Scan for the cell matching the given text and deliver its (X, Y) coordinate at center. 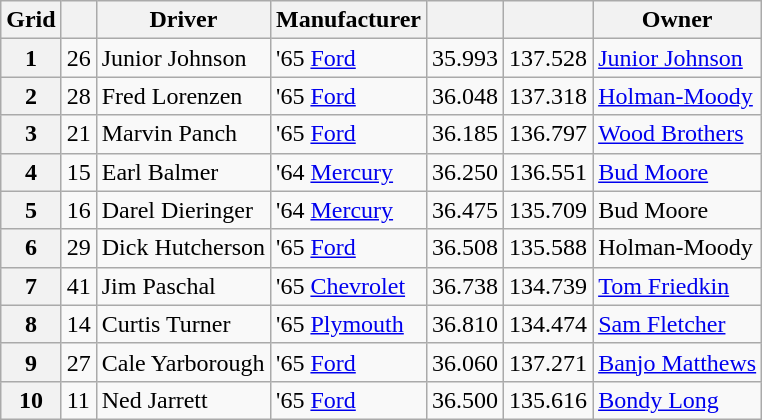
Marvin Panch (183, 134)
14 (78, 324)
Owner (678, 20)
4 (31, 172)
134.739 (548, 286)
1 (31, 58)
Cale Yarborough (183, 362)
Grid (31, 20)
136.797 (548, 134)
9 (31, 362)
8 (31, 324)
21 (78, 134)
36.185 (464, 134)
Banjo Matthews (678, 362)
36.250 (464, 172)
35.993 (464, 58)
Wood Brothers (678, 134)
36.738 (464, 286)
137.271 (548, 362)
136.551 (548, 172)
137.318 (548, 96)
15 (78, 172)
41 (78, 286)
Curtis Turner (183, 324)
Tom Friedkin (678, 286)
7 (31, 286)
Driver (183, 20)
27 (78, 362)
28 (78, 96)
'65 Chevrolet (349, 286)
26 (78, 58)
Jim Paschal (183, 286)
36.048 (464, 96)
134.474 (548, 324)
10 (31, 400)
36.500 (464, 400)
29 (78, 248)
36.060 (464, 362)
137.528 (548, 58)
36.810 (464, 324)
2 (31, 96)
36.475 (464, 210)
3 (31, 134)
135.616 (548, 400)
11 (78, 400)
135.709 (548, 210)
Earl Balmer (183, 172)
'65 Plymouth (349, 324)
Manufacturer (349, 20)
Darel Dieringer (183, 210)
16 (78, 210)
36.508 (464, 248)
6 (31, 248)
Ned Jarrett (183, 400)
Dick Hutcherson (183, 248)
Bondy Long (678, 400)
Fred Lorenzen (183, 96)
135.588 (548, 248)
Sam Fletcher (678, 324)
5 (31, 210)
